Return the (X, Y) coordinate for the center point of the cell that contains the specified text.  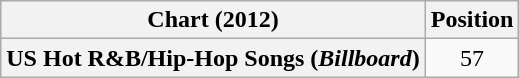
Position (472, 20)
US Hot R&B/Hip-Hop Songs (Billboard) (213, 58)
57 (472, 58)
Chart (2012) (213, 20)
